Scan for the cell matching the given text and deliver its (x, y) coordinate at center. 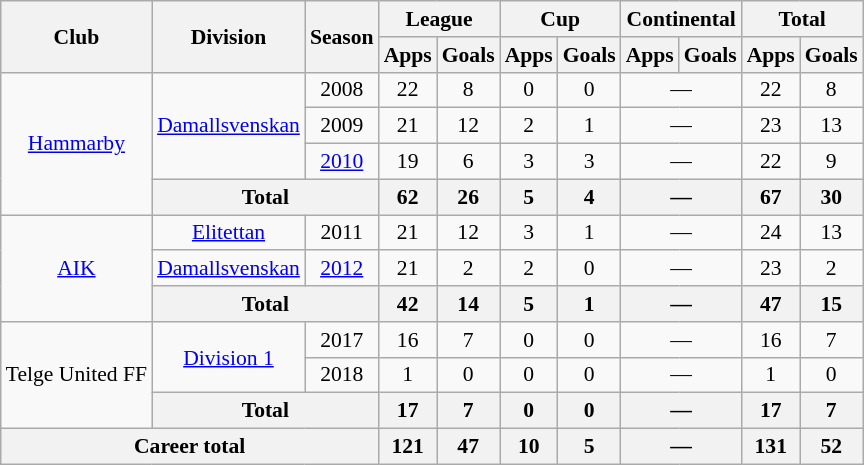
2009 (342, 126)
131 (771, 447)
9 (832, 162)
AIK (76, 268)
2008 (342, 90)
30 (832, 197)
121 (408, 447)
4 (590, 197)
Division 1 (228, 358)
Hammarby (76, 143)
26 (468, 197)
42 (408, 304)
2018 (342, 375)
Season (342, 36)
2012 (342, 269)
2010 (342, 162)
24 (771, 233)
Career total (190, 447)
19 (408, 162)
6 (468, 162)
Division (228, 36)
62 (408, 197)
Telge United FF (76, 376)
League (440, 19)
2011 (342, 233)
Elitettan (228, 233)
15 (832, 304)
67 (771, 197)
52 (832, 447)
10 (529, 447)
Club (76, 36)
2017 (342, 340)
14 (468, 304)
Cup (560, 19)
Continental (682, 19)
